Provide the (X, Y) coordinate of the cell's center where the given text is located.  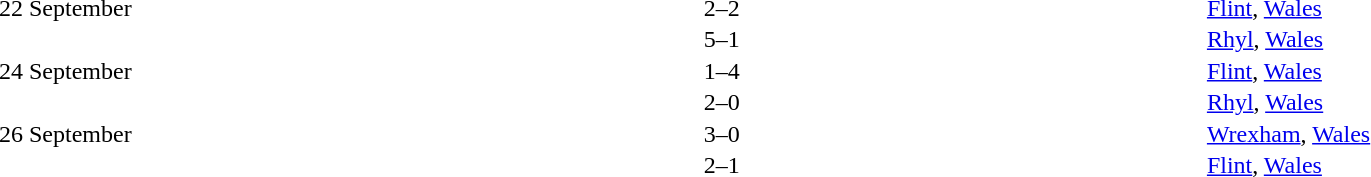
1–4 (722, 71)
3–0 (722, 134)
2–0 (722, 103)
5–1 (722, 39)
